For the text-containing cell, return its midpoint in [x, y] coordinate format. 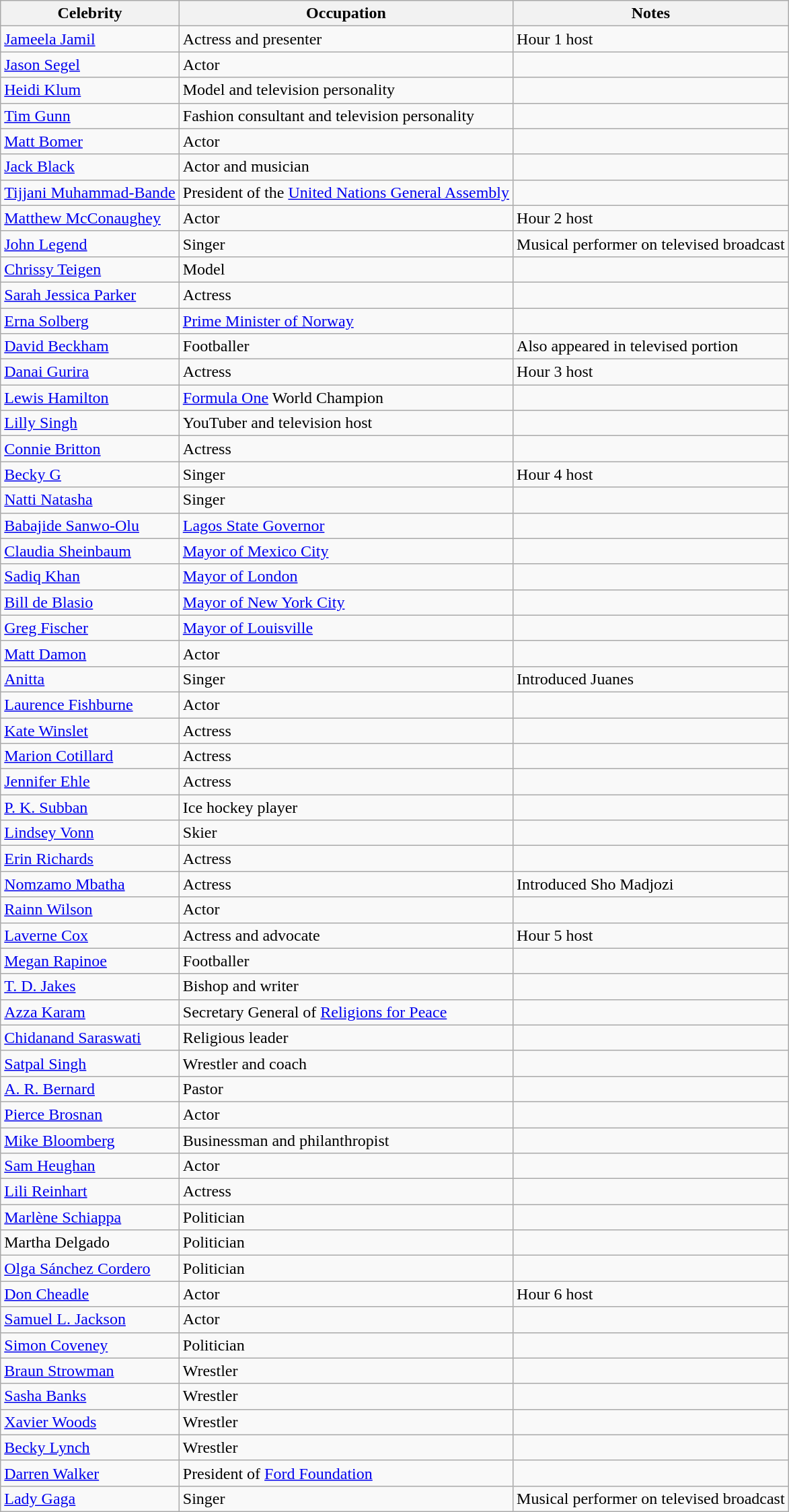
Also appeared in televised portion [651, 347]
Kate Winslet [90, 730]
Prime Minister of Norway [346, 321]
Wrestler and coach [346, 1063]
Occupation [346, 13]
Celebrity [90, 13]
Matt Damon [90, 653]
Azza Karam [90, 1012]
Actor and musician [346, 167]
Megan Rapinoe [90, 961]
Braun Strowman [90, 1371]
Becky G [90, 474]
Matt Bomer [90, 141]
Bill de Blasio [90, 602]
P. K. Subban [90, 807]
Hour 1 host [651, 39]
Lilly Singh [90, 423]
Pierce Brosnan [90, 1114]
Greg Fischer [90, 628]
Nomzamo Mbatha [90, 884]
Lady Gaga [90, 1499]
Hour 3 host [651, 372]
Chrissy Teigen [90, 269]
Sarah Jessica Parker [90, 295]
Hour 5 host [651, 935]
Danai Gurira [90, 372]
Skier [346, 833]
Actress and advocate [346, 935]
Hour 4 host [651, 474]
Marlène Schiappa [90, 1217]
Rainn Wilson [90, 910]
Religious leader [346, 1038]
David Beckham [90, 347]
Model and television personality [346, 90]
Mayor of Louisville [346, 628]
Mayor of New York City [346, 602]
Jack Black [90, 167]
Natti Natasha [90, 500]
Sadiq Khan [90, 577]
A. R. Bernard [90, 1089]
Mayor of London [346, 577]
Tijjani Muhammad-Bande [90, 192]
Anitta [90, 679]
Model [346, 269]
Jason Segel [90, 65]
Becky Lynch [90, 1447]
Xavier Woods [90, 1422]
Bishop and writer [346, 986]
Hour 6 host [651, 1294]
Lewis Hamilton [90, 398]
Erna Solberg [90, 321]
Ice hockey player [346, 807]
Jameela Jamil [90, 39]
Fashion consultant and television personality [346, 116]
T. D. Jakes [90, 986]
Babajide Sanwo-Olu [90, 526]
Jennifer Ehle [90, 782]
Laverne Cox [90, 935]
Hour 2 host [651, 218]
Simon Coveney [90, 1345]
Introduced Sho Madjozi [651, 884]
Secretary General of Religions for Peace [346, 1012]
Tim Gunn [90, 116]
Chidanand Saraswati [90, 1038]
Mayor of Mexico City [346, 551]
Sam Heughan [90, 1166]
Lindsey Vonn [90, 833]
Satpal Singh [90, 1063]
Martha Delgado [90, 1243]
Claudia Sheinbaum [90, 551]
Notes [651, 13]
Laurence Fishburne [90, 705]
Erin Richards [90, 859]
Samuel L. Jackson [90, 1320]
President of Ford Foundation [346, 1473]
Marion Cotillard [90, 756]
Introduced Juanes [651, 679]
Connie Britton [90, 449]
Darren Walker [90, 1473]
President of the United Nations General Assembly [346, 192]
Olga Sánchez Cordero [90, 1268]
YouTuber and television host [346, 423]
Matthew McConaughey [90, 218]
Pastor [346, 1089]
Lili Reinhart [90, 1192]
Mike Bloomberg [90, 1141]
Businessman and philanthropist [346, 1141]
Lagos State Governor [346, 526]
John Legend [90, 244]
Heidi Klum [90, 90]
Actress and presenter [346, 39]
Sasha Banks [90, 1396]
Don Cheadle [90, 1294]
Formula One World Champion [346, 398]
